Search for the cell housing the specified text and yield its [x, y] center coordinate. 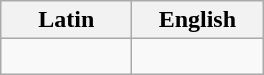
Latin [66, 20]
English [198, 20]
